Locate the cell with the specified text and output its (x, y) center coordinate. 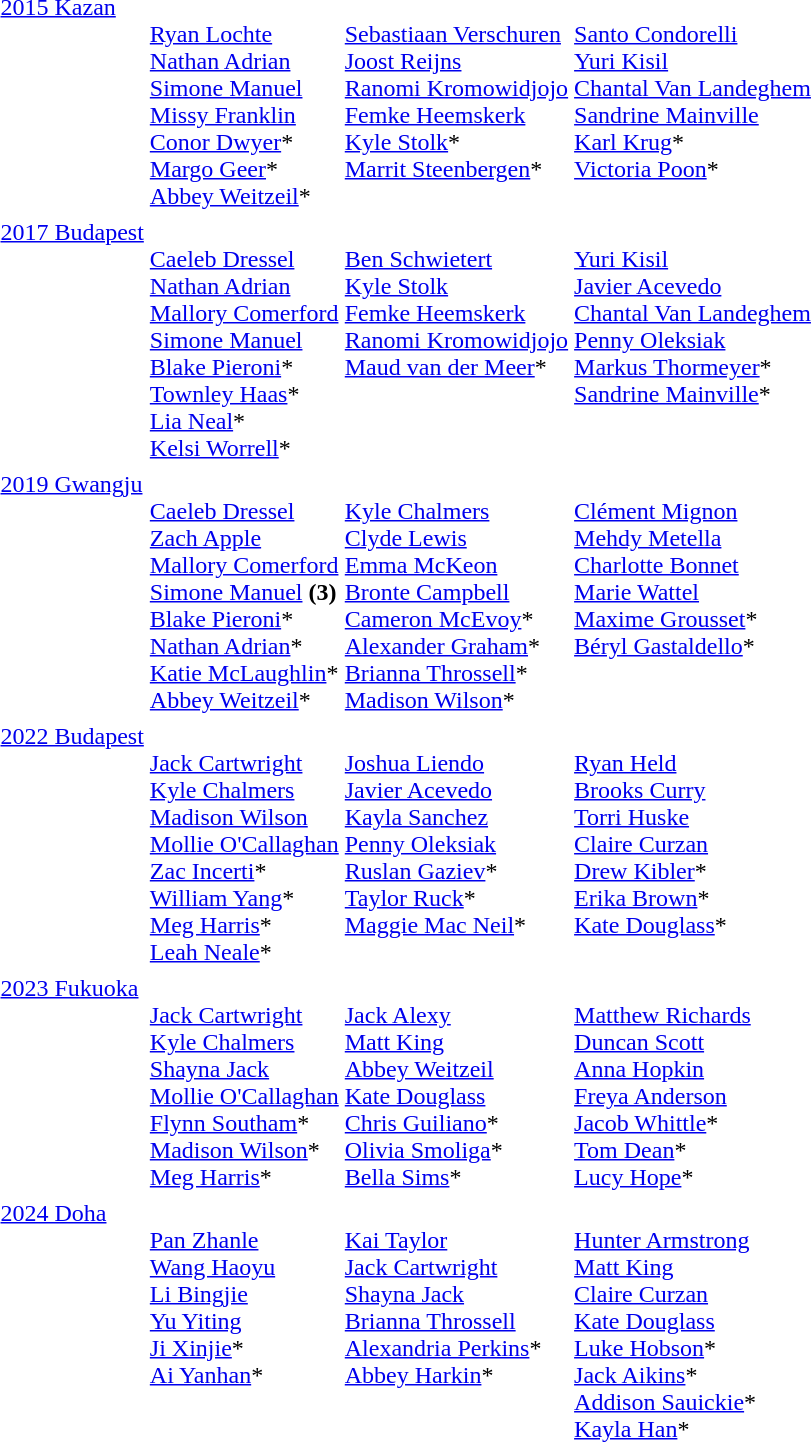
Caeleb DresselZach AppleMallory ComerfordSimone Manuel (3)Blake Pieroni*Nathan Adrian*Katie McLaughlin*Abbey Weitzeil* (244, 592)
Ben SchwietertKyle StolkFemke HeemskerkRanomi KromowidjojoMaud van der Meer* (456, 340)
Kyle ChalmersClyde LewisEmma McKeonBronte CampbellCameron McEvoy*Alexander Graham*Brianna Throssell*Madison Wilson* (456, 592)
Caeleb DresselNathan AdrianMallory ComerfordSimone ManuelBlake Pieroni*Townley Haas*Lia Neal*Kelsi Worrell* (244, 340)
Joshua LiendoJavier AcevedoKayla SanchezPenny OleksiakRuslan Gaziev*Taylor Ruck*Maggie Mac Neil* (456, 844)
Jack CartwrightKyle ChalmersMadison WilsonMollie O'CallaghanZac Incerti*William Yang*Meg Harris*Leah Neale* (244, 844)
Jack AlexyMatt KingAbbey WeitzeilKate DouglassChris Guiliano*Olivia Smoliga*Bella Sims* (456, 1082)
Jack CartwrightKyle ChalmersShayna JackMollie O'CallaghanFlynn Southam*Madison Wilson*Meg Harris* (244, 1082)
